Determine the [x, y] coordinate at the center of the cell enclosing the given text.  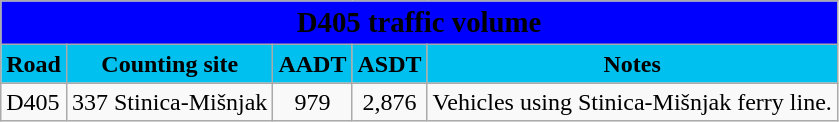
Road [34, 64]
337 Stinica-Mišnjak [169, 102]
ASDT [390, 64]
Vehicles using Stinica-Mišnjak ferry line. [632, 102]
D405 [34, 102]
AADT [312, 64]
D405 traffic volume [420, 23]
2,876 [390, 102]
Notes [632, 64]
Counting site [169, 64]
979 [312, 102]
